Provide the [x, y] coordinate of the cell's center where the given text is located.  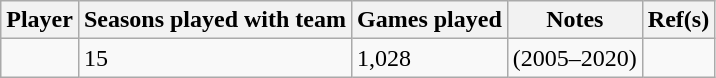
(2005–2020) [574, 58]
Games played [430, 20]
Ref(s) [678, 20]
Notes [574, 20]
15 [214, 58]
Player [40, 20]
1,028 [430, 58]
Seasons played with team [214, 20]
